Scan for the cell matching the given text and deliver its (X, Y) coordinate at center. 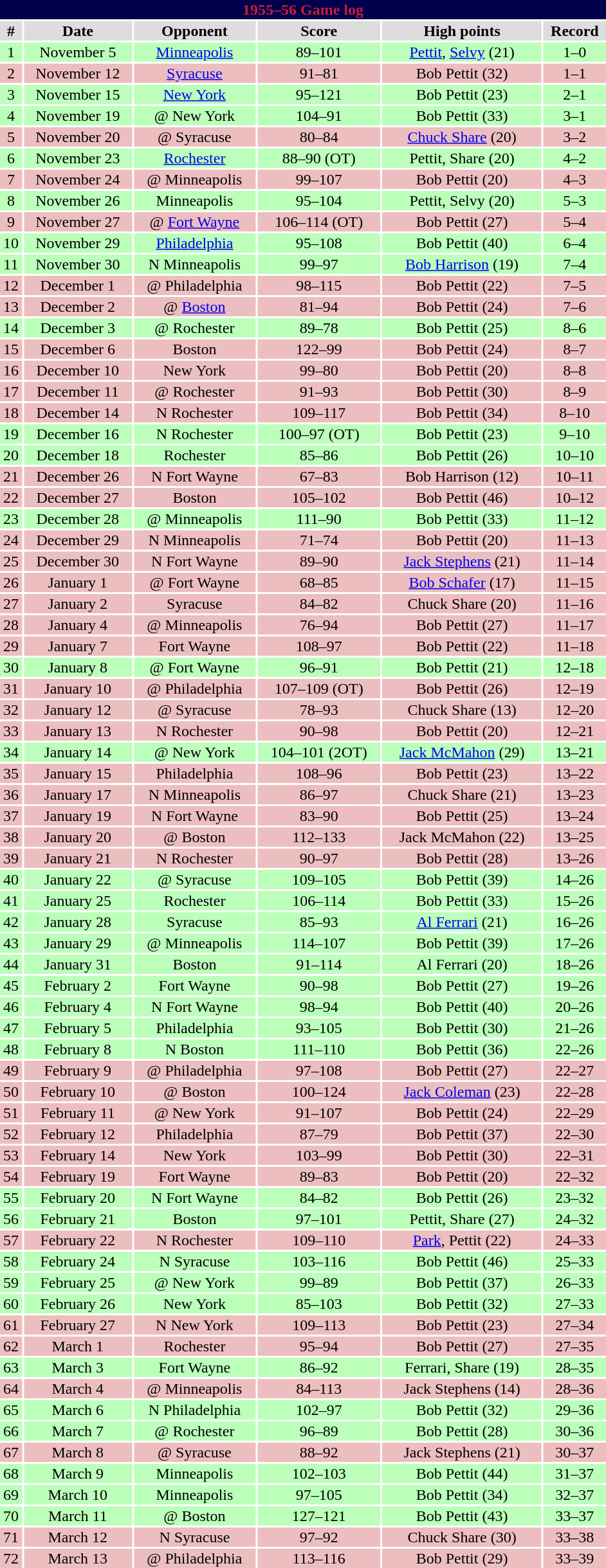
November 30 (78, 264)
27–33 (575, 1304)
37 (11, 816)
95–121 (319, 95)
Jack Coleman (23) (462, 1092)
January 8 (78, 667)
January 12 (78, 710)
111–110 (319, 1049)
12–21 (575, 731)
February 4 (78, 1007)
January 19 (78, 816)
19 (11, 434)
61 (11, 1325)
113–116 (319, 1558)
Bob Pettit (44) (462, 1473)
89–83 (319, 1176)
December 27 (78, 498)
8–9 (575, 392)
5–4 (575, 222)
122–99 (319, 349)
23–32 (575, 1198)
69 (11, 1495)
Pettit, Selvy (21) (462, 52)
98–94 (319, 1007)
March 13 (78, 1558)
February 19 (78, 1176)
40 (11, 879)
114–107 (319, 943)
22–31 (575, 1155)
102–103 (319, 1473)
Jack Stephens (14) (462, 1389)
March 7 (78, 1431)
December 6 (78, 349)
27–35 (575, 1346)
8 (11, 201)
52 (11, 1134)
November 20 (78, 137)
February 12 (78, 1134)
27 (11, 604)
November 29 (78, 243)
Bob Pettit (21) (462, 667)
24–32 (575, 1219)
January 28 (78, 922)
20–26 (575, 1007)
88–92 (319, 1452)
112–133 (319, 837)
13 (11, 307)
55 (11, 1198)
November 5 (78, 52)
31 (11, 689)
N New York (194, 1325)
11 (11, 264)
84–113 (319, 1389)
13–25 (575, 837)
24–33 (575, 1240)
March 6 (78, 1410)
Pettit, Share (27) (462, 1219)
4–2 (575, 158)
10–12 (575, 498)
6–4 (575, 243)
109–105 (319, 879)
January 20 (78, 837)
29 (11, 646)
64 (11, 1389)
1955–56 Game log (303, 10)
96–89 (319, 1431)
97–101 (319, 1219)
13–24 (575, 816)
January 29 (78, 943)
Jack McMahon (29) (462, 752)
41 (11, 901)
17–26 (575, 943)
86–92 (319, 1367)
December 14 (78, 413)
February 20 (78, 1198)
December 2 (78, 307)
Pettit, Selvy (20) (462, 201)
Chuck Share (21) (462, 795)
31–37 (575, 1473)
99–80 (319, 370)
February 2 (78, 986)
46 (11, 1007)
5–3 (575, 201)
December 16 (78, 434)
December 26 (78, 476)
Bob Pettit (43) (462, 1516)
42 (11, 922)
February 24 (78, 1261)
12–18 (575, 667)
14 (11, 328)
March 8 (78, 1452)
Bob Schafer (17) (462, 582)
December 28 (78, 519)
Opponent (194, 31)
16–26 (575, 922)
March 9 (78, 1473)
February 14 (78, 1155)
January 2 (78, 604)
106–114 (319, 901)
Date (78, 31)
68–85 (319, 582)
93–105 (319, 1028)
2 (11, 73)
32 (11, 710)
December 3 (78, 328)
108–97 (319, 646)
21–26 (575, 1028)
76–94 (319, 625)
March 11 (78, 1516)
November 19 (78, 116)
100–124 (319, 1092)
10–10 (575, 455)
85–93 (319, 922)
91–93 (319, 392)
43 (11, 943)
22 (11, 498)
89–78 (319, 328)
62 (11, 1346)
80–84 (319, 137)
15 (11, 349)
95–104 (319, 201)
7–5 (575, 285)
36 (11, 795)
53 (11, 1155)
5 (11, 137)
39 (11, 858)
68 (11, 1473)
78–93 (319, 710)
65 (11, 1410)
30–36 (575, 1431)
7–6 (575, 307)
February 11 (78, 1113)
24 (11, 540)
N Philadelphia (194, 1410)
February 22 (78, 1240)
Bob Harrison (19) (462, 264)
109–110 (319, 1240)
N Boston (194, 1049)
44 (11, 964)
60 (11, 1304)
8–7 (575, 349)
13–26 (575, 858)
89–90 (319, 561)
March 3 (78, 1367)
3–1 (575, 116)
91–107 (319, 1113)
Park, Pettit (22) (462, 1240)
Chuck Share (13) (462, 710)
91–81 (319, 73)
22–26 (575, 1049)
48 (11, 1049)
26 (11, 582)
March 12 (78, 1537)
11–16 (575, 604)
70 (11, 1516)
81–94 (319, 307)
11–12 (575, 519)
28–36 (575, 1389)
106–114 (OT) (319, 222)
December 10 (78, 370)
7 (11, 179)
February 10 (78, 1092)
22–32 (575, 1176)
67–83 (319, 476)
# (11, 31)
30–37 (575, 1452)
33–39 (575, 1558)
Al Ferrari (20) (462, 964)
23 (11, 519)
21 (11, 476)
99–97 (319, 264)
December 11 (78, 392)
98–115 (319, 285)
109–117 (319, 413)
63 (11, 1367)
4–3 (575, 179)
102–97 (319, 1410)
91–114 (319, 964)
8–10 (575, 413)
22–28 (575, 1092)
Bob Pettit (29) (462, 1558)
2–1 (575, 95)
32–37 (575, 1495)
10 (11, 243)
18 (11, 413)
67 (11, 1452)
33–37 (575, 1516)
8–8 (575, 370)
1–1 (575, 73)
10–11 (575, 476)
January 4 (78, 625)
February 5 (78, 1028)
59 (11, 1283)
January 1 (78, 582)
86–97 (319, 795)
54 (11, 1176)
33 (11, 731)
104–91 (319, 116)
December 30 (78, 561)
December 1 (78, 285)
95–94 (319, 1346)
7–4 (575, 264)
January 10 (78, 689)
50 (11, 1092)
85–103 (319, 1304)
15–26 (575, 901)
20 (11, 455)
51 (11, 1113)
January 7 (78, 646)
6 (11, 158)
12 (11, 285)
35 (11, 773)
99–107 (319, 179)
March 10 (78, 1495)
38 (11, 837)
16 (11, 370)
December 29 (78, 540)
1–0 (575, 52)
11–18 (575, 646)
January 25 (78, 901)
111–90 (319, 519)
December 18 (78, 455)
97–105 (319, 1495)
January 22 (78, 879)
25 (11, 561)
28 (11, 625)
83–90 (319, 816)
14–26 (575, 879)
99–89 (319, 1283)
January 17 (78, 795)
57 (11, 1240)
Chuck Share (30) (462, 1537)
27–34 (575, 1325)
87–79 (319, 1134)
November 27 (78, 222)
November 12 (78, 73)
Record (575, 31)
Jack McMahon (22) (462, 837)
November 23 (78, 158)
90–97 (319, 858)
25–33 (575, 1261)
11–17 (575, 625)
January 13 (78, 731)
Al Ferrari (21) (462, 922)
108–96 (319, 773)
89–101 (319, 52)
66 (11, 1431)
97–92 (319, 1537)
22–27 (575, 1070)
28–35 (575, 1367)
33–38 (575, 1537)
12–19 (575, 689)
18–26 (575, 964)
103–116 (319, 1261)
11–13 (575, 540)
56 (11, 1219)
Bob Pettit (36) (462, 1049)
January 14 (78, 752)
103–99 (319, 1155)
95–108 (319, 243)
11–15 (575, 582)
100–97 (OT) (319, 434)
3 (11, 95)
January 31 (78, 964)
47 (11, 1028)
22–30 (575, 1134)
13–23 (575, 795)
9–10 (575, 434)
February 9 (78, 1070)
March 1 (78, 1346)
January 15 (78, 773)
February 25 (78, 1283)
Pettit, Share (20) (462, 158)
71–74 (319, 540)
November 26 (78, 201)
Ferrari, Share (19) (462, 1367)
85–86 (319, 455)
November 15 (78, 95)
26–33 (575, 1283)
19–26 (575, 986)
January 21 (78, 858)
November 24 (78, 179)
February 21 (78, 1219)
February 26 (78, 1304)
34 (11, 752)
13–22 (575, 773)
Bob Harrison (12) (462, 476)
127–121 (319, 1516)
3–2 (575, 137)
49 (11, 1070)
96–91 (319, 667)
11–14 (575, 561)
88–90 (OT) (319, 158)
12–20 (575, 710)
High points (462, 31)
17 (11, 392)
February 27 (78, 1325)
97–108 (319, 1070)
February 8 (78, 1049)
30 (11, 667)
1 (11, 52)
March 4 (78, 1389)
29–36 (575, 1410)
9 (11, 222)
107–109 (OT) (319, 689)
109–113 (319, 1325)
45 (11, 986)
71 (11, 1537)
4 (11, 116)
72 (11, 1558)
58 (11, 1261)
Score (319, 31)
22–29 (575, 1113)
8–6 (575, 328)
105–102 (319, 498)
104–101 (2OT) (319, 752)
13–21 (575, 752)
